Pinpoint the cell where the given text exists, returning its [x, y] midpoint coordinate. 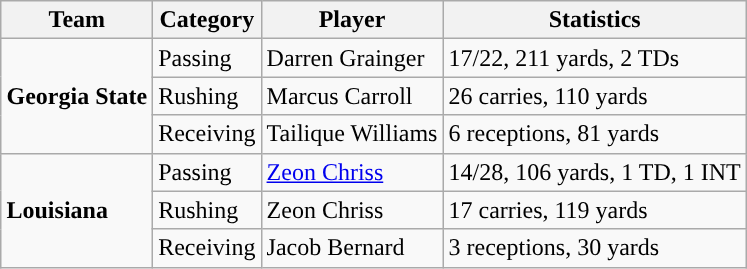
Jacob Bernard [352, 248]
Louisiana [77, 210]
Category [207, 20]
Georgia State [77, 96]
14/28, 106 yards, 1 TD, 1 INT [594, 172]
6 receptions, 81 yards [594, 134]
Statistics [594, 20]
Marcus Carroll [352, 96]
Player [352, 20]
17/22, 211 yards, 2 TDs [594, 58]
26 carries, 110 yards [594, 96]
Team [77, 20]
17 carries, 119 yards [594, 210]
3 receptions, 30 yards [594, 248]
Tailique Williams [352, 134]
Darren Grainger [352, 58]
